Locate the cell with the specified text and output its (X, Y) center coordinate. 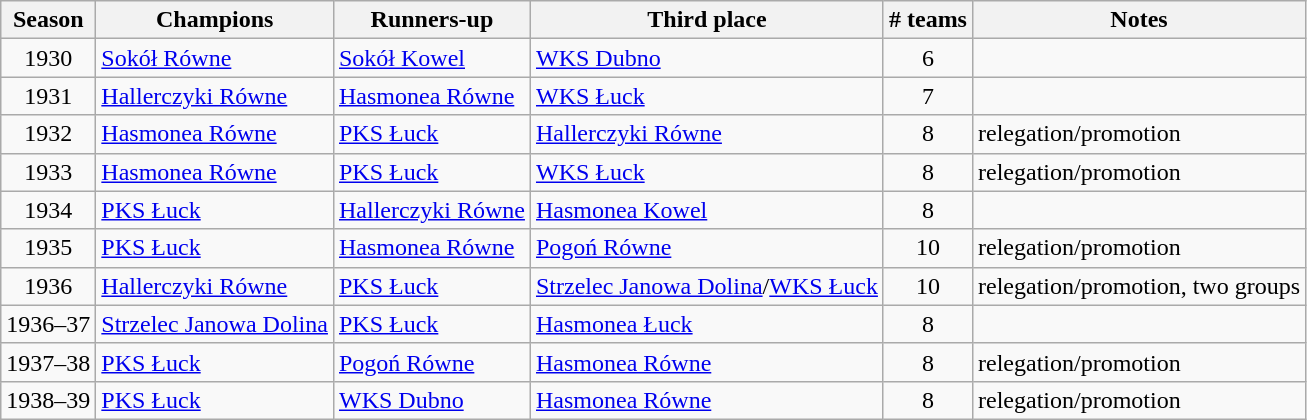
1932 (48, 134)
Hasmonea Łuck (706, 324)
1935 (48, 248)
# teams (928, 20)
Third place (706, 20)
1933 (48, 172)
Champions (215, 20)
1936 (48, 286)
relegation/promotion, two groups (1138, 286)
1937–38 (48, 362)
1936–37 (48, 324)
7 (928, 96)
1938–39 (48, 400)
6 (928, 58)
Strzelec Janowa Dolina/WKS Łuck (706, 286)
1934 (48, 210)
Sokół Równe (215, 58)
Notes (1138, 20)
1930 (48, 58)
1931 (48, 96)
Runners-up (432, 20)
Strzelec Janowa Dolina (215, 324)
Hasmonea Kowel (706, 210)
Season (48, 20)
Sokół Kowel (432, 58)
